For the text-containing cell, return its midpoint in [x, y] coordinate format. 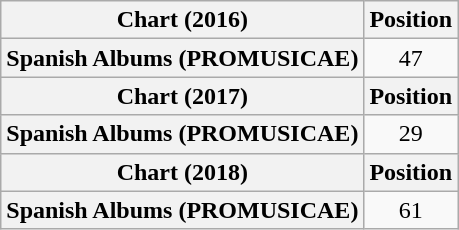
47 [411, 58]
29 [411, 134]
Chart (2016) [182, 20]
61 [411, 210]
Chart (2018) [182, 172]
Chart (2017) [182, 96]
